Detect which cell encompasses the target text, then output its [X, Y] center coordinate. 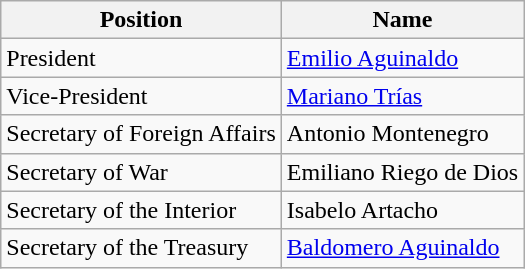
Secretary of War [142, 172]
Mariano Trías [402, 96]
Vice-President [142, 96]
Secretary of the Interior [142, 210]
Secretary of the Treasury [142, 248]
Baldomero Aguinaldo [402, 248]
Name [402, 20]
Emiliano Riego de Dios [402, 172]
Emilio Aguinaldo [402, 58]
President [142, 58]
Secretary of Foreign Affairs [142, 134]
Antonio Montenegro [402, 134]
Isabelo Artacho [402, 210]
Position [142, 20]
